Determine the (x, y) coordinate at the center of the cell enclosing the given text.  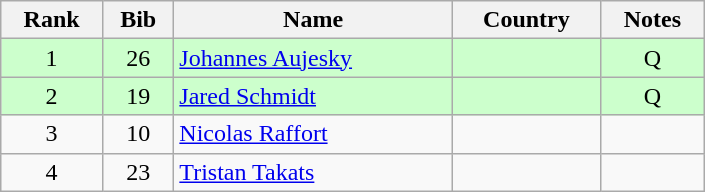
Bib (138, 20)
Notes (653, 20)
26 (138, 58)
3 (52, 134)
4 (52, 172)
Country (526, 20)
Nicolas Raffort (314, 134)
Name (314, 20)
19 (138, 96)
Rank (52, 20)
23 (138, 172)
Tristan Takats (314, 172)
Jared Schmidt (314, 96)
2 (52, 96)
Johannes Aujesky (314, 58)
10 (138, 134)
1 (52, 58)
